Output the [X, Y] coordinate of the center of the cell containing the given text.  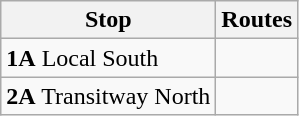
Stop [108, 20]
Routes [257, 20]
1A Local South [108, 58]
2A Transitway North [108, 96]
